Scan for the cell matching the given text and deliver its (x, y) coordinate at center. 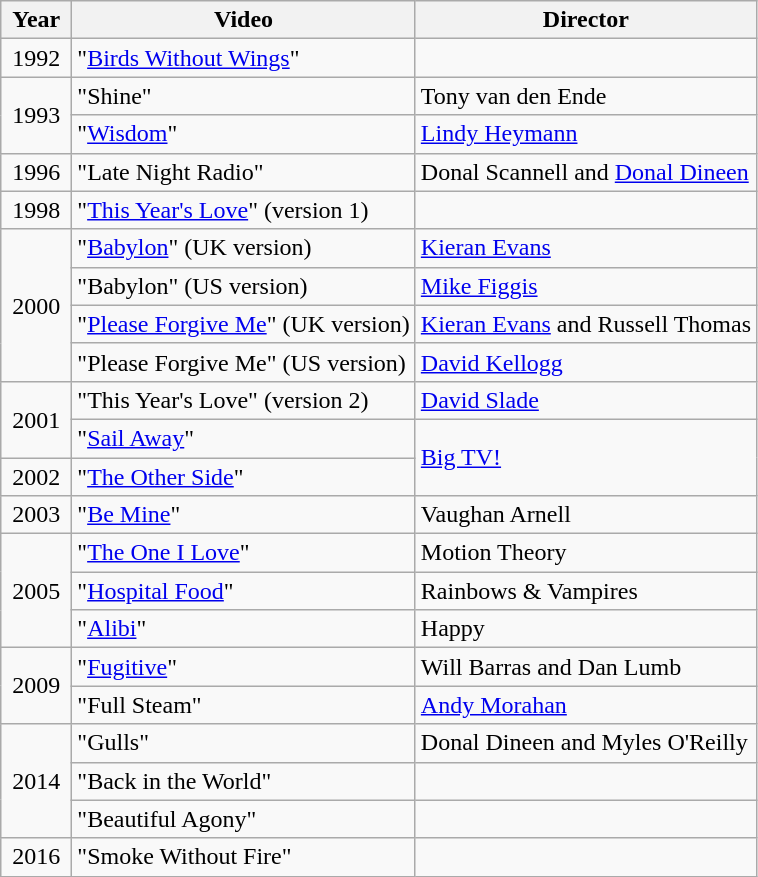
"Back in the World" (244, 781)
Lindy Heymann (586, 134)
2016 (36, 857)
Director (586, 20)
David Kellogg (586, 362)
"This Year's Love" (version 1) (244, 210)
Vaughan Arnell (586, 515)
"Be Mine" (244, 515)
"This Year's Love" (version 2) (244, 400)
David Slade (586, 400)
2014 (36, 781)
"Wisdom" (244, 134)
"Fugitive" (244, 667)
"Babylon" (US version) (244, 286)
1993 (36, 115)
"The Other Side" (244, 477)
Tony van den Ende (586, 96)
Donal Dineen and Myles O'Reilly (586, 743)
"Shine" (244, 96)
"Full Steam" (244, 705)
Donal Scannell and Donal Dineen (586, 172)
"Alibi" (244, 629)
"Birds Without Wings" (244, 58)
"Smoke Without Fire" (244, 857)
"Gulls" (244, 743)
"Beautiful Agony" (244, 819)
Rainbows & Vampires (586, 591)
2009 (36, 686)
"Please Forgive Me" (US version) (244, 362)
Mike Figgis (586, 286)
1996 (36, 172)
2005 (36, 591)
2002 (36, 477)
"Late Night Radio" (244, 172)
2000 (36, 305)
"Please Forgive Me" (UK version) (244, 324)
2003 (36, 515)
Big TV! (586, 457)
Video (244, 20)
"Babylon" (UK version) (244, 248)
2001 (36, 419)
Happy (586, 629)
1998 (36, 210)
1992 (36, 58)
Motion Theory (586, 553)
"The One I Love" (244, 553)
Will Barras and Dan Lumb (586, 667)
"Hospital Food" (244, 591)
"Sail Away" (244, 438)
Kieran Evans (586, 248)
Kieran Evans and Russell Thomas (586, 324)
Year (36, 20)
Andy Morahan (586, 705)
